Provide the [x, y] coordinate of the cell's center where the given text is located.  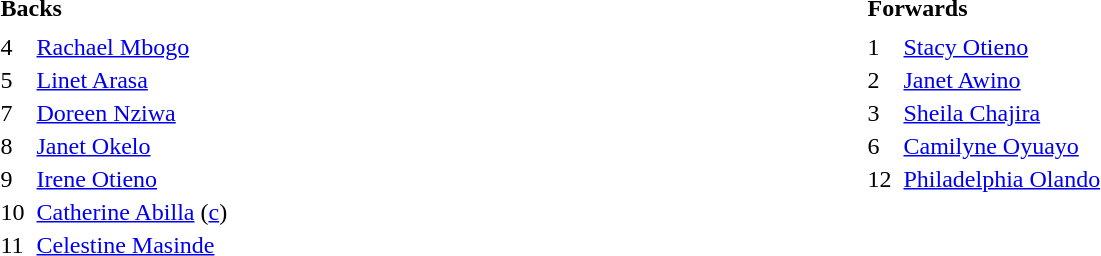
Rachael Mbogo [449, 47]
1 [882, 47]
Janet Okelo [449, 146]
6 [882, 146]
3 [882, 113]
Linet Arasa [449, 80]
2 [882, 80]
12 [882, 179]
Catherine Abilla (c) [449, 212]
Doreen Nziwa [449, 113]
Irene Otieno [449, 179]
